Search for the cell housing the specified text and yield its [X, Y] center coordinate. 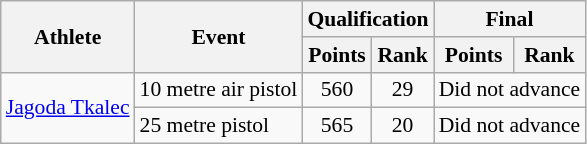
Event [219, 36]
10 metre air pistol [219, 90]
565 [336, 126]
Final [510, 19]
Qualification [368, 19]
29 [403, 90]
20 [403, 126]
25 metre pistol [219, 126]
560 [336, 90]
Athlete [68, 36]
Jagoda Tkalec [68, 108]
